Scan for the cell matching the given text and deliver its (x, y) coordinate at center. 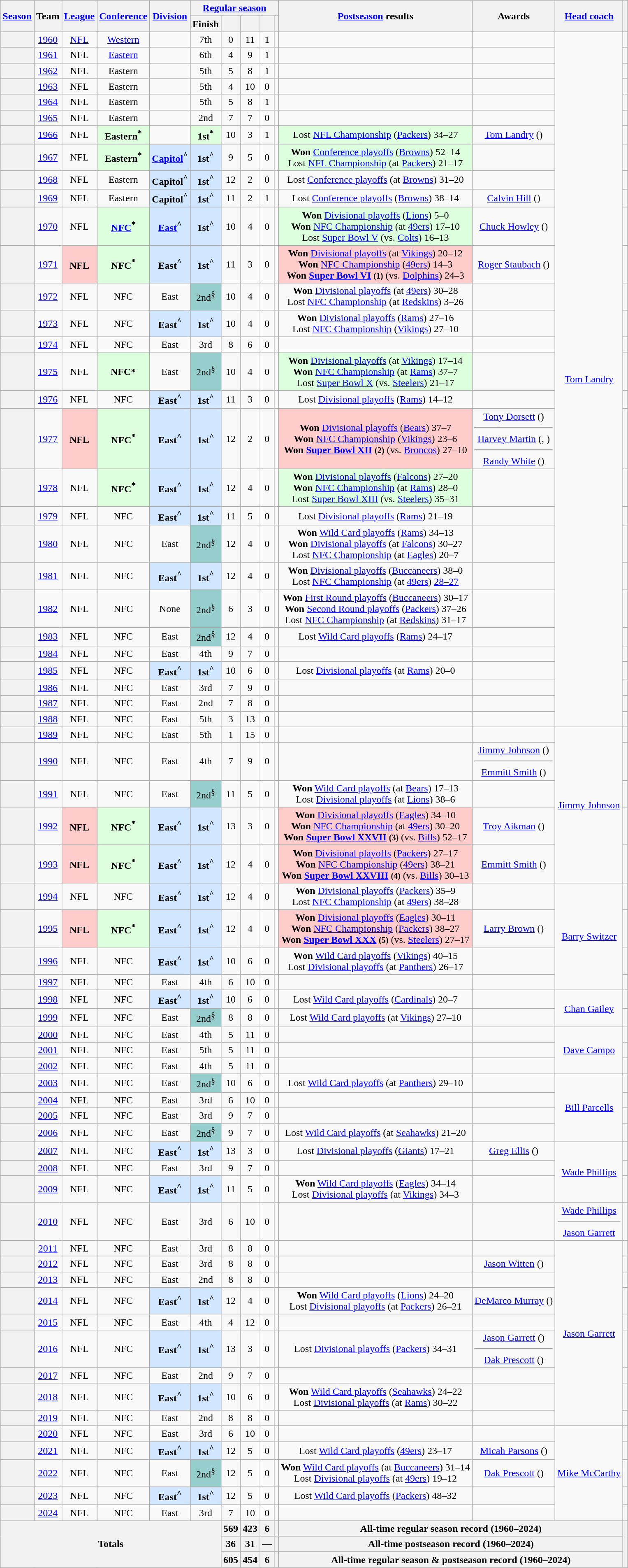
36 (230, 1544)
1968 (48, 180)
Tom Landry (589, 379)
1973 (48, 323)
Wade Phillips Jason Garrett (589, 1221)
Won Divisional playoffs (Bears) 37–7Won NFC Championship (Vikings) 23–6Won Super Bowl XII (2) (vs. Broncos) 27–10 (375, 439)
2017 (48, 1375)
None (170, 609)
Division (170, 16)
1990 (48, 761)
Team (48, 16)
Dave Campo (589, 1050)
1969 (48, 198)
1979 (48, 516)
7th (206, 40)
Lost Conference playoffs (at Browns) 31–20 (375, 180)
Jason Garrett () Dak Prescott () (514, 1349)
6th (206, 55)
Won Wild Card playoffs (Vikings) 40–15Lost Divisional playoffs (at Panthers) 26–17 (375, 961)
Totals (111, 1544)
1981 (48, 576)
2012 (48, 1264)
Lost Wild Card playoffs (Rams) 24–17 (375, 637)
Won Wild Card playoffs (Eagles) 34–14Lost Divisional playoffs (at Vikings) 34–3 (375, 1189)
1967 (48, 157)
Won Conference playoffs (Browns) 52–14Lost NFL Championship (at Packers) 21–17 (375, 157)
Season (17, 16)
2000 (48, 1035)
All-time regular season & postseason record (1960–2024) (451, 1560)
Won Divisional playoffs (at Vikings) 20–12Won NFC Championship (49ers) 14–3Won Super Bowl VI (1) (vs. Dolphins) 24–3 (375, 264)
Won Divisional playoffs (Falcons) 27–20Won NFC Championship (at Rams) 28–0Lost Super Bowl XIII (vs. Steelers) 35–31 (375, 488)
1st* (206, 135)
Wade Phillips (589, 1172)
Tom Landry () (514, 135)
Won Wild Card playoffs (Seahawks) 24–22Lost Divisional playoffs (at Rams) 30–22 (375, 1397)
Jimmy Johnson (589, 805)
Barry Switzer (589, 936)
1962 (48, 71)
Conference (123, 16)
1986 (48, 688)
Jimmy Johnson () Emmitt Smith () (514, 761)
1997 (48, 982)
569 (230, 1528)
1992 (48, 826)
Lost Wild Card playoffs (at Panthers) 29–10 (375, 1083)
Lost Divisional playoffs (Giants) 17–21 (375, 1151)
2020 (48, 1434)
2005 (48, 1116)
1984 (48, 654)
1999 (48, 1017)
2015 (48, 1322)
Won Divisional playoffs (Eagles) 30–11Won NFC Championship (Packers) 38–27Won Super Bowl XXX (5) (vs. Steelers) 27–17 (375, 929)
1987 (48, 703)
Lost Divisional playoffs (Rams) 21–19 (375, 516)
Regular season (234, 8)
Lost Wild Card playoffs (49ers) 23–17 (375, 1451)
454 (250, 1560)
Jason Witten () (514, 1264)
1972 (48, 296)
2016 (48, 1349)
2007 (48, 1151)
Mike McCarthy (589, 1473)
Won Divisional playoffs (Rams) 27–16Lost NFC Championship (Vikings) 27–10 (375, 323)
Lost Divisional playoffs (Packers) 34–31 (375, 1349)
2018 (48, 1397)
DeMarco Murray () (514, 1300)
1970 (48, 226)
1985 (48, 671)
2001 (48, 1050)
1989 (48, 735)
1980 (48, 544)
Won First Round playoffs (Buccaneers) 30–17Won Second Round playoffs (Packers) 37–26Lost NFC Championship (at Redskins) 31–17 (375, 609)
1978 (48, 488)
Emmitt Smith () (514, 864)
Greg Ellis () (514, 1151)
1982 (48, 609)
1963 (48, 86)
Won Wild Card playoffs (Rams) 34–13Won Divisional playoffs (at Falcons) 30–27Lost NFC Championship (at Eagles) 20–7 (375, 544)
Roger Staubach () (514, 264)
1966 (48, 135)
Troy Aikman () (514, 826)
15 (250, 735)
1993 (48, 864)
2006 (48, 1133)
Chan Gailey (589, 1008)
605 (230, 1560)
2019 (48, 1418)
Won Divisional playoffs (at Vikings) 17–14Won NFC Championship (at Rams) 37–7Lost Super Bowl X (vs. Steelers) 21–17 (375, 371)
Lost Conference playoffs (Browns) 38–14 (375, 198)
Won Wild Card playoffs (Lions) 24–20Lost Divisional playoffs (at Packers) 26–21 (375, 1300)
Dak Prescott () (514, 1473)
1983 (48, 637)
31 (250, 1544)
1971 (48, 264)
1976 (48, 399)
Lost Divisional playoffs (at Rams) 20–0 (375, 671)
Won Divisional playoffs (Packers) 35–9Lost NFC Championship (at 49ers) 38–28 (375, 896)
Lost Divisional playoffs (Rams) 14–12 (375, 399)
Lost Wild Card playoffs (Packers) 48–32 (375, 1496)
1974 (48, 344)
Won Wild Card playoffs (at Bears) 17–13Lost Divisional playoffs (at Lions) 38–6 (375, 793)
Won Divisional playoffs (at 49ers) 30–28Lost NFC Championship (at Redskins) 3–26 (375, 296)
Bill Parcells (589, 1108)
2009 (48, 1189)
1961 (48, 55)
1994 (48, 896)
2024 (48, 1513)
2002 (48, 1066)
Jason Garrett (589, 1333)
2011 (48, 1248)
Micah Parsons () (514, 1451)
Larry Brown () (514, 929)
Won Divisional playoffs (Packers) 27–17Won NFC Championship (49ers) 38–21Won Super Bowl XXVIII (4) (vs. Bills) 30–13 (375, 864)
1991 (48, 793)
1988 (48, 719)
Head coach (589, 16)
Postseason results (375, 16)
All-time regular season record (1960–2024) (451, 1528)
2013 (48, 1280)
Tony Dorsett ()Harvey Martin (, )Randy White () (514, 439)
Calvin Hill () (514, 198)
Won Divisional playoffs (Lions) 5–0Won NFC Championship (at 49ers) 17–10Lost Super Bowl V (vs. Colts) 16–13 (375, 226)
Won Divisional playoffs (Buccaneers) 38–0Lost NFC Championship (at 49ers) 28–27 (375, 576)
Chuck Howley () (514, 226)
— (267, 1544)
Finish (206, 24)
1960 (48, 40)
League (79, 16)
1998 (48, 999)
2003 (48, 1083)
1965 (48, 118)
423 (250, 1528)
Won Wild Card playoffs (at Buccaneers) 31–14Lost Divisional playoffs (at 49ers) 19–12 (375, 1473)
Lost Wild Card playoffs (at Vikings) 27–10 (375, 1017)
2008 (48, 1168)
Awards (514, 16)
Western (123, 40)
2010 (48, 1221)
All-time postseason record (1960–2024) (451, 1544)
1964 (48, 102)
2022 (48, 1473)
Lost Wild Card playoffs (Cardinals) 20–7 (375, 999)
2023 (48, 1496)
Won Divisional playoffs (Eagles) 34–10Won NFC Championship (at 49ers) 30–20Won Super Bowl XXVII (3) (vs. Bills) 52–17 (375, 826)
1996 (48, 961)
Lost Wild Card playoffs (at Seahawks) 21–20 (375, 1133)
2004 (48, 1100)
Lost NFL Championship (Packers) 34–27 (375, 135)
2021 (48, 1451)
1995 (48, 929)
2014 (48, 1300)
1977 (48, 439)
1975 (48, 371)
